Capture the cell that displays the provided text and extract its [X, Y] central coordinate. 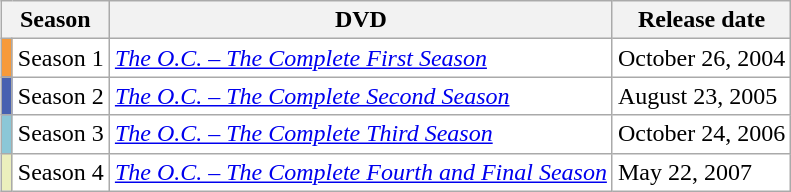
Release date [701, 20]
October 26, 2004 [701, 58]
Season [55, 20]
Season 4 [60, 172]
Season 2 [60, 96]
October 24, 2006 [701, 134]
The O.C. – The Complete Third Season [360, 134]
The O.C. – The Complete Fourth and Final Season [360, 172]
DVD [360, 20]
August 23, 2005 [701, 96]
The O.C. – The Complete Second Season [360, 96]
May 22, 2007 [701, 172]
Season 1 [60, 58]
The O.C. – The Complete First Season [360, 58]
Season 3 [60, 134]
